Locate the cell with the specified text and output its (X, Y) center coordinate. 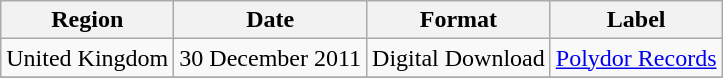
Region (88, 20)
30 December 2011 (270, 58)
Polydor Records (636, 58)
Digital Download (459, 58)
Date (270, 20)
United Kingdom (88, 58)
Format (459, 20)
Label (636, 20)
